Scan for the cell matching the given text and deliver its [x, y] coordinate at center. 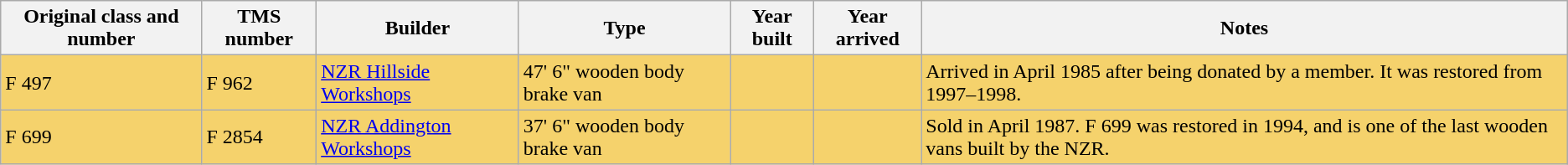
F 2854 [260, 137]
Builder [418, 28]
F 962 [260, 82]
Year arrived [868, 28]
Notes [1245, 28]
NZR Hillside Workshops [418, 82]
F 699 [101, 137]
Type [624, 28]
47' 6" wooden body brake van [624, 82]
F 497 [101, 82]
Year built [772, 28]
TMS number [260, 28]
Original class and number [101, 28]
37' 6" wooden body brake van [624, 137]
NZR Addington Workshops [418, 137]
Arrived in April 1985 after being donated by a member. It was restored from 1997–1998. [1245, 82]
Sold in April 1987. F 699 was restored in 1994, and is one of the last wooden vans built by the NZR. [1245, 137]
